Determine the (X, Y) coordinate at the center of the cell enclosing the given text.  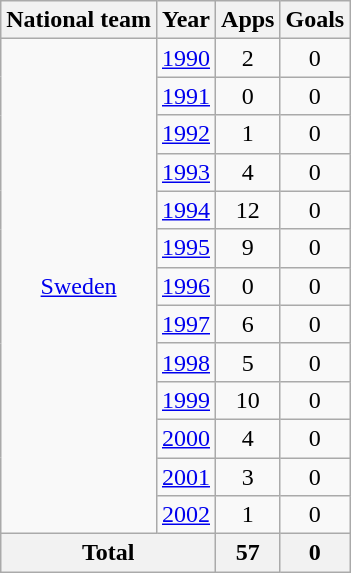
1998 (186, 362)
3 (248, 477)
2002 (186, 515)
5 (248, 362)
1991 (186, 96)
Sweden (79, 286)
1994 (186, 210)
Goals (315, 20)
Year (186, 20)
1990 (186, 58)
2001 (186, 477)
1996 (186, 286)
9 (248, 248)
6 (248, 324)
1993 (186, 172)
2 (248, 58)
1992 (186, 134)
Total (108, 553)
Apps (248, 20)
12 (248, 210)
10 (248, 400)
National team (79, 20)
1997 (186, 324)
1999 (186, 400)
57 (248, 553)
1995 (186, 248)
2000 (186, 438)
